Provide the (x, y) coordinate of the cell's center where the given text is located.  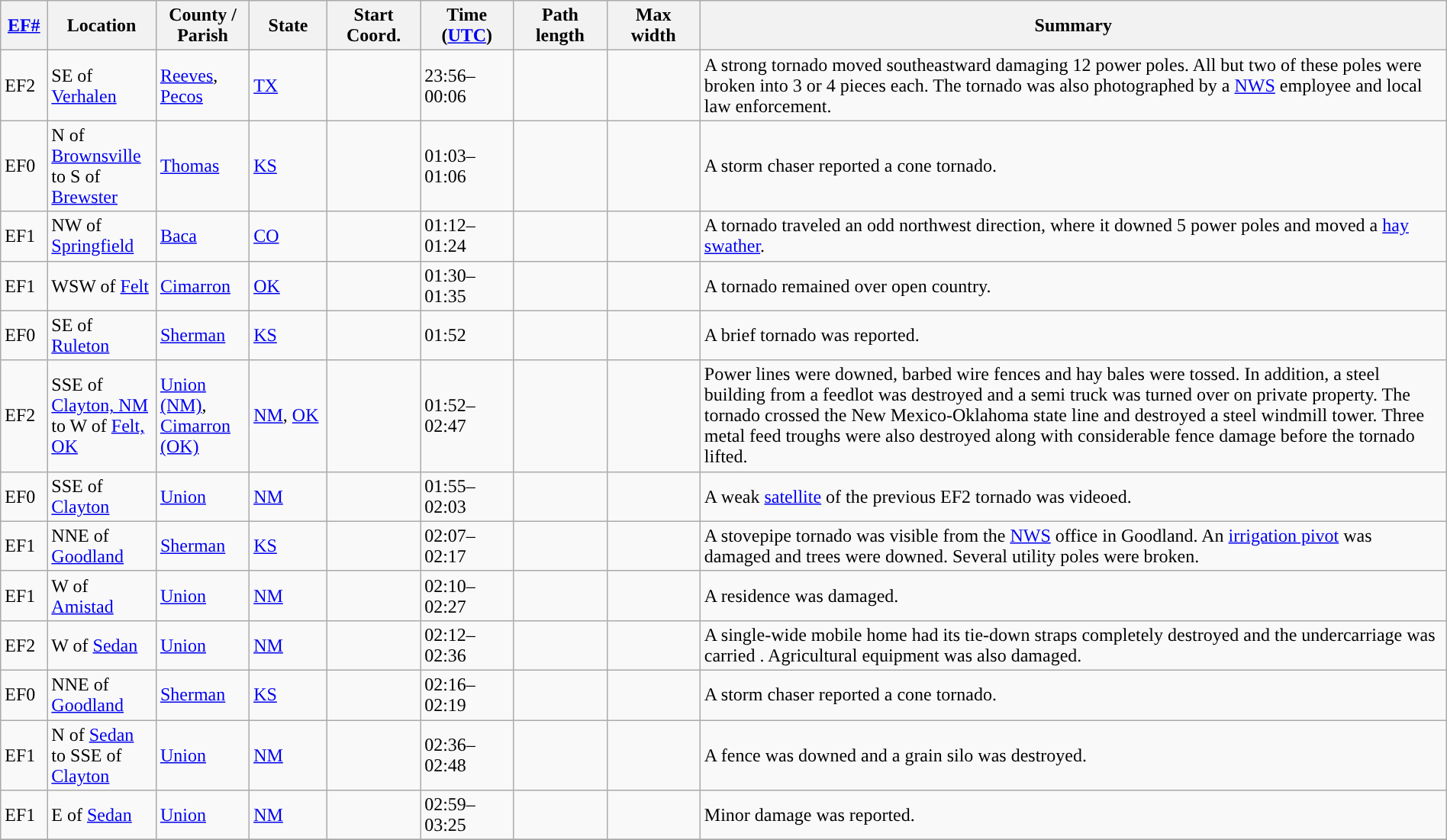
02:59–03:25 (467, 815)
WSW of Felt (102, 285)
W of Amistad (102, 595)
TX (288, 85)
NM, OK (288, 416)
A tornado traveled an odd northwest direction, where it downed 5 power poles and moved a hay swather. (1073, 237)
Path length (560, 26)
A tornado remained over open country. (1073, 285)
01:55–02:03 (467, 496)
02:16–02:19 (467, 694)
01:30–01:35 (467, 285)
EF# (24, 26)
State (288, 26)
Location (102, 26)
Time (UTC) (467, 26)
A weak satellite of the previous EF2 tornado was videoed. (1073, 496)
23:56–00:06 (467, 85)
OK (288, 285)
Reeves, Pecos (202, 85)
A single-wide mobile home had its tie-down straps completely destroyed and the undercarriage was carried . Agricultural equipment was also damaged. (1073, 645)
A fence was downed and a grain silo was destroyed. (1073, 755)
Thomas (202, 166)
A brief tornado was reported. (1073, 336)
01:03–01:06 (467, 166)
Summary (1073, 26)
SSE of Clayton (102, 496)
SSE of Clayton, NM to W of Felt, OK (102, 416)
SE of Verhalen (102, 85)
02:36–02:48 (467, 755)
CO (288, 237)
Minor damage was reported. (1073, 815)
SE of Ruleton (102, 336)
01:52 (467, 336)
01:52–02:47 (467, 416)
02:10–02:27 (467, 595)
NW of Springfield (102, 237)
N of Sedan to SSE of Clayton (102, 755)
N of Brownsville to S of Brewster (102, 166)
Start Coord. (373, 26)
Max width (653, 26)
County / Parish (202, 26)
A residence was damaged. (1073, 595)
Union (NM), Cimarron (OK) (202, 416)
W of Sedan (102, 645)
Baca (202, 237)
E of Sedan (102, 815)
02:07–02:17 (467, 546)
02:12–02:36 (467, 645)
01:12–01:24 (467, 237)
Cimarron (202, 285)
